Locate the cell with the specified text and output its (X, Y) center coordinate. 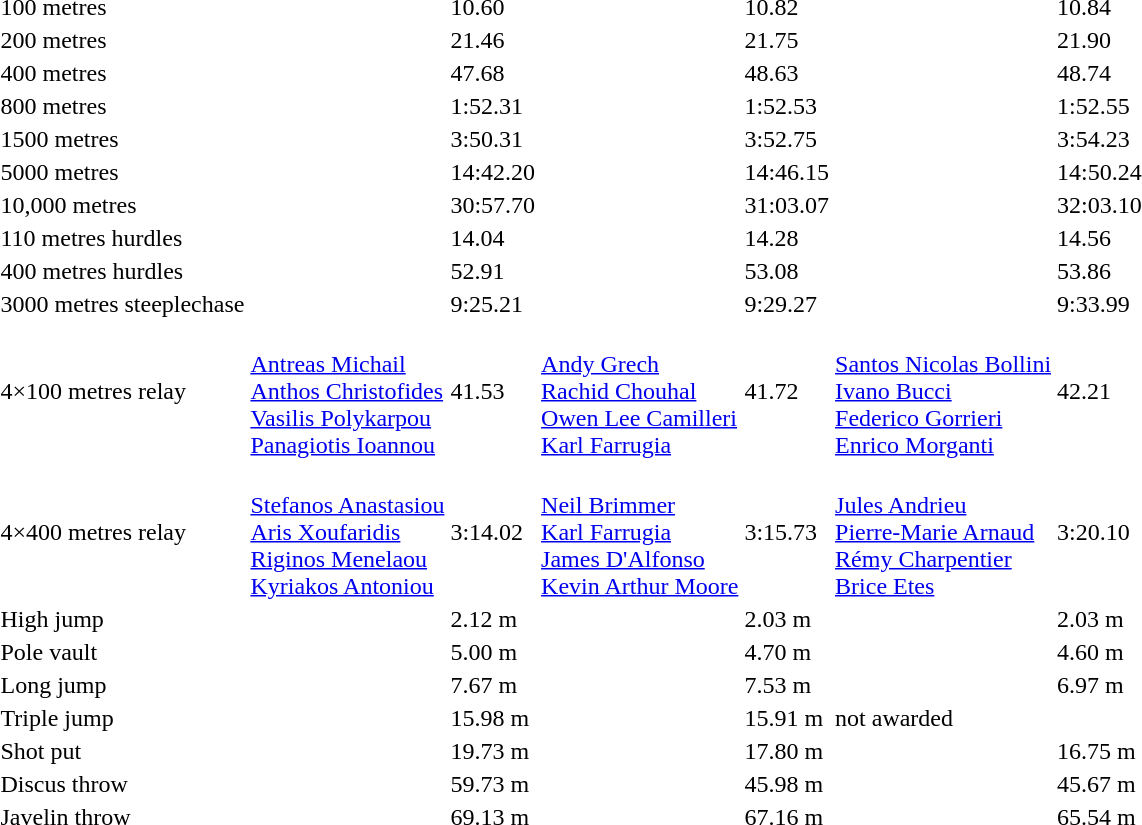
1:52.31 (493, 106)
14.28 (787, 238)
14:46.15 (787, 172)
30:57.70 (493, 205)
21.46 (493, 40)
5.00 m (493, 652)
2.12 m (493, 619)
3:50.31 (493, 139)
not awarded (944, 718)
Neil BrimmerKarl FarrugiaJames D'AlfonsoKevin Arthur Moore (640, 532)
31:03.07 (787, 205)
14.04 (493, 238)
Andy GrechRachid ChouhalOwen Lee CamilleriKarl Farrugia (640, 391)
Antreas MichailAnthos ChristofidesVasilis PolykarpouPanagiotis Ioannou (348, 391)
Stefanos AnastasiouAris XoufaridisRiginos MenelaouKyriakos Antoniou (348, 532)
15.98 m (493, 718)
9:25.21 (493, 304)
2.03 m (787, 619)
3:15.73 (787, 532)
47.68 (493, 73)
52.91 (493, 271)
4.70 m (787, 652)
41.72 (787, 391)
Santos Nicolas BolliniIvano BucciFederico GorrieriEnrico Morganti (944, 391)
48.63 (787, 73)
7.53 m (787, 685)
41.53 (493, 391)
17.80 m (787, 751)
7.67 m (493, 685)
15.91 m (787, 718)
53.08 (787, 271)
45.98 m (787, 784)
19.73 m (493, 751)
14:42.20 (493, 172)
9:29.27 (787, 304)
21.75 (787, 40)
Jules AndrieuPierre-Marie ArnaudRémy CharpentierBrice Etes (944, 532)
3:52.75 (787, 139)
1:52.53 (787, 106)
3:14.02 (493, 532)
59.73 m (493, 784)
